Provide the (X, Y) coordinate of the cell's center where the given text is located.  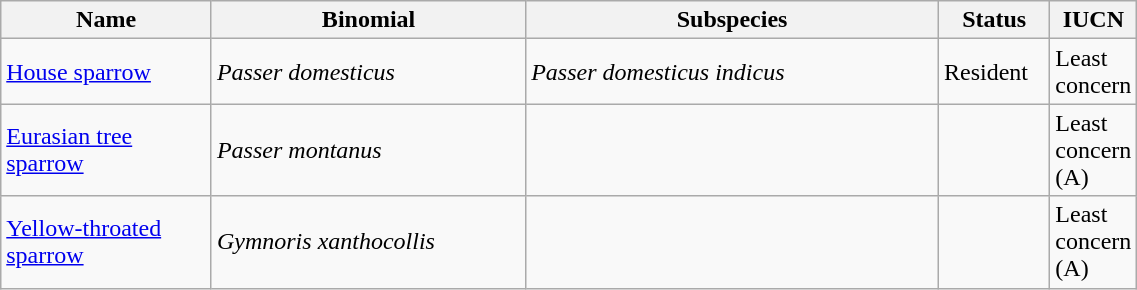
Passer domesticus indicus (732, 72)
Subspecies (732, 20)
Passer domesticus (368, 72)
Passer montanus (368, 150)
Name (106, 20)
IUCN (1094, 20)
Least concern (1094, 72)
Eurasian tree sparrow (106, 150)
Resident (994, 72)
Gymnoris xanthocollis (368, 242)
House sparrow (106, 72)
Yellow-throated sparrow (106, 242)
Binomial (368, 20)
Status (994, 20)
